Find where the given text appears and provide that cell's center as [x, y] coordinate. 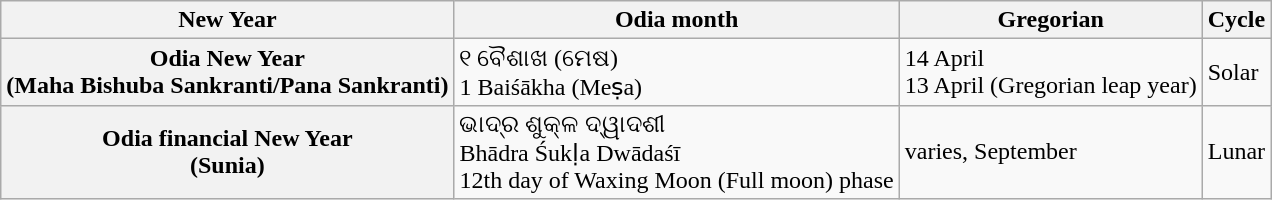
Odia month [676, 20]
Cycle [1236, 20]
Solar [1236, 72]
varies, September [1050, 152]
Odia New Year(Maha Bishuba Sankranti/Pana Sankranti) [228, 72]
Gregorian [1050, 20]
୧ ବୈଶାଖ (ମେଷ)1 Baiśākha (Meṣa) [676, 72]
Lunar [1236, 152]
14 April13 April (Gregorian leap year) [1050, 72]
ଭାଦ୍ର ଶୁକ୍ଳ ଦ୍ୱାଦଶୀBhādra Śukḷa Dwādaśī12th day of Waxing Moon (Full moon) phase [676, 152]
New Year [228, 20]
Odia financial New Year(Sunia) [228, 152]
